Return the (X, Y) coordinate for the center point of the cell that contains the specified text.  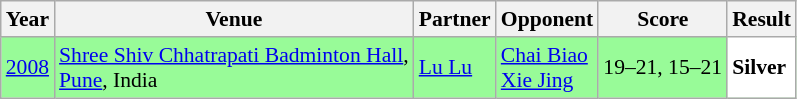
19–21, 15–21 (662, 68)
Lu Lu (455, 68)
Result (762, 19)
Silver (762, 68)
Shree Shiv Chhatrapati Badminton Hall,Pune, India (234, 68)
2008 (28, 68)
Year (28, 19)
Chai Biao Xie Jing (548, 68)
Opponent (548, 19)
Score (662, 19)
Venue (234, 19)
Partner (455, 19)
